Return the (X, Y) coordinate for the center point of the cell that contains the specified text.  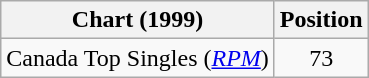
Position (321, 20)
Canada Top Singles (RPM) (138, 58)
73 (321, 58)
Chart (1999) (138, 20)
